Determine the [x, y] coordinate at the center of the cell enclosing the given text.  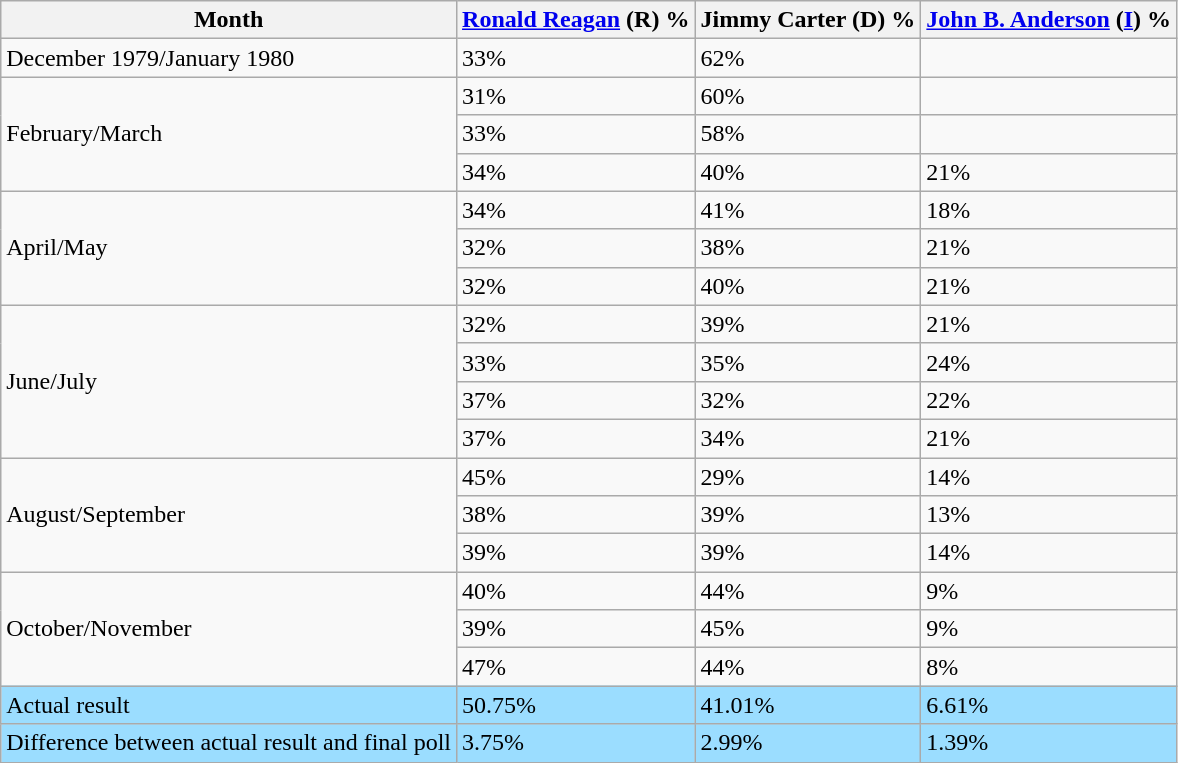
50.75% [576, 705]
Actual result [229, 705]
47% [576, 667]
35% [808, 362]
December 1979/January 1980 [229, 58]
62% [808, 58]
60% [808, 96]
Ronald Reagan (R) % [576, 20]
13% [1049, 515]
6.61% [1049, 705]
41% [808, 210]
41.01% [808, 705]
June/July [229, 381]
8% [1049, 667]
August/September [229, 515]
1.39% [1049, 743]
Difference between actual result and final poll [229, 743]
22% [1049, 400]
31% [576, 96]
24% [1049, 362]
2.99% [808, 743]
Jimmy Carter (D) % [808, 20]
3.75% [576, 743]
April/May [229, 248]
18% [1049, 210]
October/November [229, 629]
John B. Anderson (I) % [1049, 20]
58% [808, 134]
February/March [229, 134]
29% [808, 477]
Month [229, 20]
